Locate the cell with the specified text and output its [x, y] center coordinate. 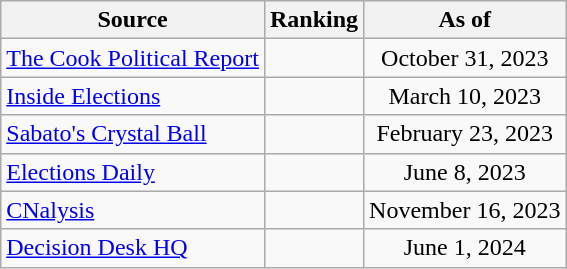
The Cook Political Report [133, 58]
November 16, 2023 [465, 210]
June 1, 2024 [465, 248]
Inside Elections [133, 96]
October 31, 2023 [465, 58]
June 8, 2023 [465, 172]
As of [465, 20]
Ranking [314, 20]
March 10, 2023 [465, 96]
Sabato's Crystal Ball [133, 134]
Decision Desk HQ [133, 248]
Source [133, 20]
CNalysis [133, 210]
Elections Daily [133, 172]
February 23, 2023 [465, 134]
